Capture the cell that displays the provided text and extract its [X, Y] central coordinate. 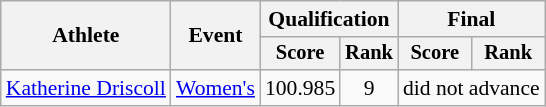
Women's [216, 88]
100.985 [300, 88]
Final [472, 19]
Event [216, 36]
Qualification [329, 19]
Athlete [86, 36]
9 [369, 88]
Katherine Driscoll [86, 88]
did not advance [472, 88]
